Scan for the cell matching the given text and deliver its (X, Y) coordinate at center. 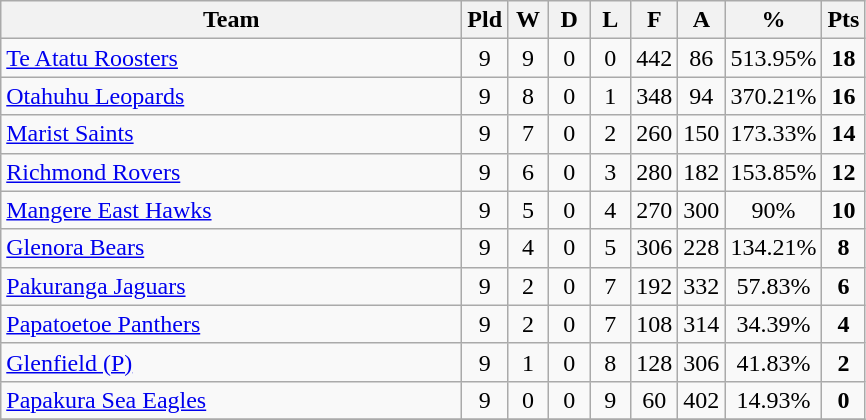
173.33% (774, 134)
% (774, 20)
F (654, 20)
Richmond Rovers (232, 172)
150 (702, 134)
16 (844, 96)
86 (702, 58)
10 (844, 210)
Glenora Bears (232, 248)
41.83% (774, 362)
94 (702, 96)
182 (702, 172)
Otahuhu Leopards (232, 96)
34.39% (774, 324)
314 (702, 324)
153.85% (774, 172)
280 (654, 172)
332 (702, 286)
370.21% (774, 96)
Glenfield (P) (232, 362)
192 (654, 286)
L (610, 20)
Mangere East Hawks (232, 210)
14 (844, 134)
Papatoetoe Panthers (232, 324)
Marist Saints (232, 134)
Pakuranga Jaguars (232, 286)
57.83% (774, 286)
260 (654, 134)
348 (654, 96)
128 (654, 362)
513.95% (774, 58)
Papakura Sea Eagles (232, 400)
3 (610, 172)
134.21% (774, 248)
Pld (485, 20)
90% (774, 210)
300 (702, 210)
A (702, 20)
108 (654, 324)
Team (232, 20)
270 (654, 210)
14.93% (774, 400)
442 (654, 58)
228 (702, 248)
Te Atatu Roosters (232, 58)
12 (844, 172)
402 (702, 400)
Pts (844, 20)
D (570, 20)
W (528, 20)
18 (844, 58)
60 (654, 400)
